Extract the [X, Y] coordinate from the center of the cell holding the provided text.  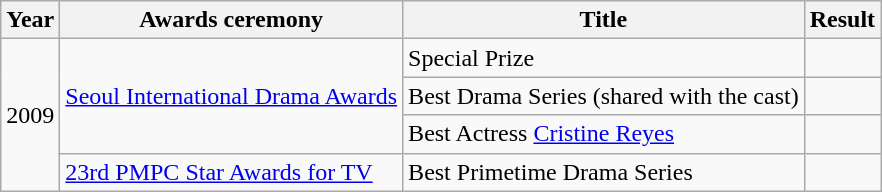
Best Drama Series (shared with the cast) [604, 96]
Seoul International Drama Awards [232, 96]
Best Primetime Drama Series [604, 172]
Year [30, 20]
Special Prize [604, 58]
Awards ceremony [232, 20]
Title [604, 20]
2009 [30, 115]
Best Actress Cristine Reyes [604, 134]
Result [842, 20]
23rd PMPC Star Awards for TV [232, 172]
